Pinpoint the cell where the given text exists, returning its (x, y) midpoint coordinate. 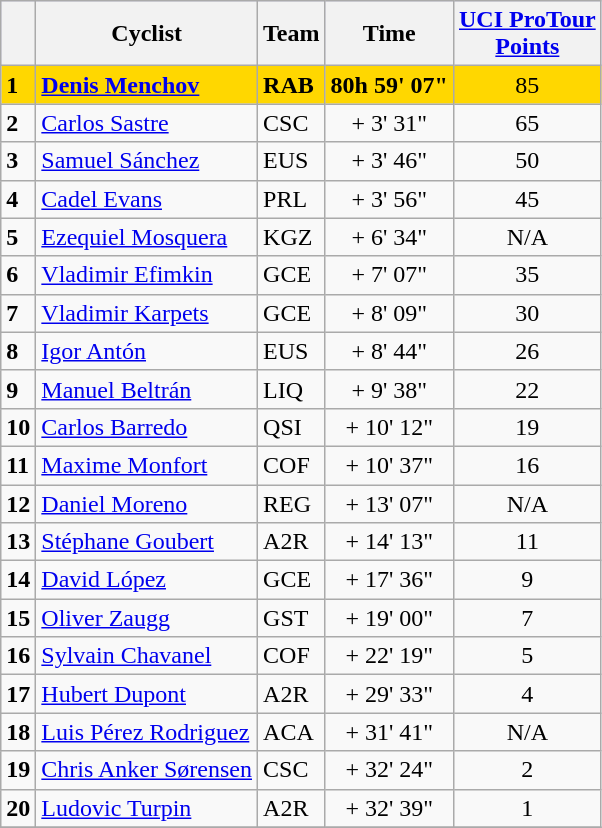
Carlos Sastre (147, 123)
+ 29' 33" (389, 694)
45 (527, 199)
+ 8' 44" (389, 351)
+ 8' 09" (389, 313)
GST (292, 618)
20 (18, 808)
Carlos Barredo (147, 427)
10 (18, 427)
Samuel Sánchez (147, 161)
Hubert Dupont (147, 694)
Daniel Moreno (147, 503)
Cadel Evans (147, 199)
+ 13' 07" (389, 503)
65 (527, 123)
RAB (292, 85)
+ 17' 36" (389, 580)
David López (147, 580)
Denis Menchov (147, 85)
KGZ (292, 237)
+ 10' 37" (389, 465)
30 (527, 313)
Ludovic Turpin (147, 808)
Sylvain Chavanel (147, 656)
+ 9' 38" (389, 389)
26 (527, 351)
35 (527, 275)
Oliver Zaugg (147, 618)
Cyclist (147, 34)
+ 32' 39" (389, 808)
REG (292, 503)
PRL (292, 199)
Chris Anker Sørensen (147, 770)
80h 59' 07" (389, 85)
+ 31' 41" (389, 732)
22 (527, 389)
Maxime Monfort (147, 465)
85 (527, 85)
+ 10' 12" (389, 427)
QSI (292, 427)
13 (18, 542)
+ 3' 46" (389, 161)
Time (389, 34)
Vladimir Efimkin (147, 275)
ACA (292, 732)
+ 3' 31" (389, 123)
12 (18, 503)
+ 32' 24" (389, 770)
+ 14' 13" (389, 542)
3 (18, 161)
Ezequiel Mosquera (147, 237)
Luis Pérez Rodriguez (147, 732)
18 (18, 732)
+ 3' 56" (389, 199)
UCI ProTourPoints (527, 34)
14 (18, 580)
+ 7' 07" (389, 275)
17 (18, 694)
50 (527, 161)
6 (18, 275)
Manuel Beltrán (147, 389)
+ 19' 00" (389, 618)
+ 22' 19" (389, 656)
Team (292, 34)
+ 6' 34" (389, 237)
Stéphane Goubert (147, 542)
Vladimir Karpets (147, 313)
15 (18, 618)
Igor Antón (147, 351)
8 (18, 351)
LIQ (292, 389)
